Pinpoint the cell where the given text exists, returning its [x, y] midpoint coordinate. 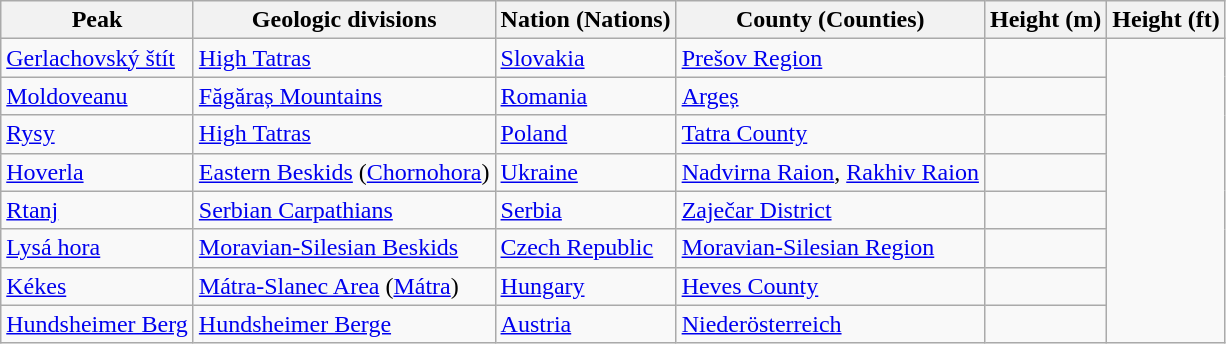
Hundsheimer Berg [98, 324]
Moravian-Silesian Region [830, 248]
County (Counties) [830, 20]
Hundsheimer Berge [344, 324]
Niederösterreich [830, 324]
Hungary [586, 286]
Czech Republic [586, 248]
Serbian Carpathians [344, 210]
Serbia [586, 210]
Romania [586, 96]
Nation (Nations) [586, 20]
Height (m) [1045, 20]
Geologic divisions [344, 20]
Austria [586, 324]
Ukraine [586, 172]
Mátra-Slanec Area (Mátra) [344, 286]
Height (ft) [1166, 20]
Zaječar District [830, 210]
Lysá hora [98, 248]
Argeș [830, 96]
Hoverla [98, 172]
Rysy [98, 134]
Tatra County [830, 134]
Moldoveanu [98, 96]
Gerlachovský štít [98, 58]
Poland [586, 134]
Făgăraș Mountains [344, 96]
Eastern Beskids (Chornohora) [344, 172]
Moravian-Silesian Beskids [344, 248]
Slovakia [586, 58]
Peak [98, 20]
Prešov Region [830, 58]
Nadvirna Raion, Rakhiv Raion [830, 172]
Rtanj [98, 210]
Heves County [830, 286]
Kékes [98, 286]
